Extract the [x, y] coordinate from the center of the cell holding the provided text.  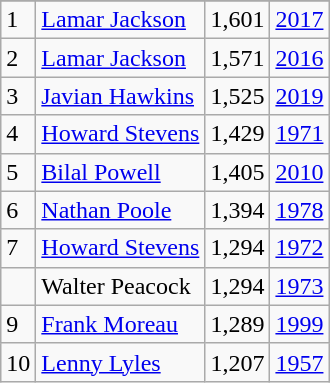
7 [18, 248]
10 [18, 362]
2019 [300, 96]
6 [18, 210]
Frank Moreau [120, 324]
1,571 [238, 58]
1973 [300, 286]
Bilal Powell [120, 172]
1,405 [238, 172]
2017 [300, 20]
1971 [300, 134]
1972 [300, 248]
3 [18, 96]
1957 [300, 362]
2010 [300, 172]
9 [18, 324]
1 [18, 20]
1,394 [238, 210]
1999 [300, 324]
2016 [300, 58]
1978 [300, 210]
5 [18, 172]
2 [18, 58]
1,289 [238, 324]
Walter Peacock [120, 286]
Javian Hawkins [120, 96]
1,429 [238, 134]
1,207 [238, 362]
1,601 [238, 20]
Nathan Poole [120, 210]
Lenny Lyles [120, 362]
4 [18, 134]
1,525 [238, 96]
